Extract the [X, Y] coordinate from the center of the cell holding the provided text.  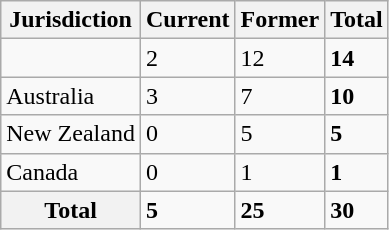
Current [188, 20]
Canada [71, 172]
7 [280, 96]
30 [357, 210]
14 [357, 58]
New Zealand [71, 134]
Australia [71, 96]
3 [188, 96]
2 [188, 58]
10 [357, 96]
12 [280, 58]
Former [280, 20]
25 [280, 210]
Jurisdiction [71, 20]
